Capture the cell that displays the provided text and extract its (X, Y) central coordinate. 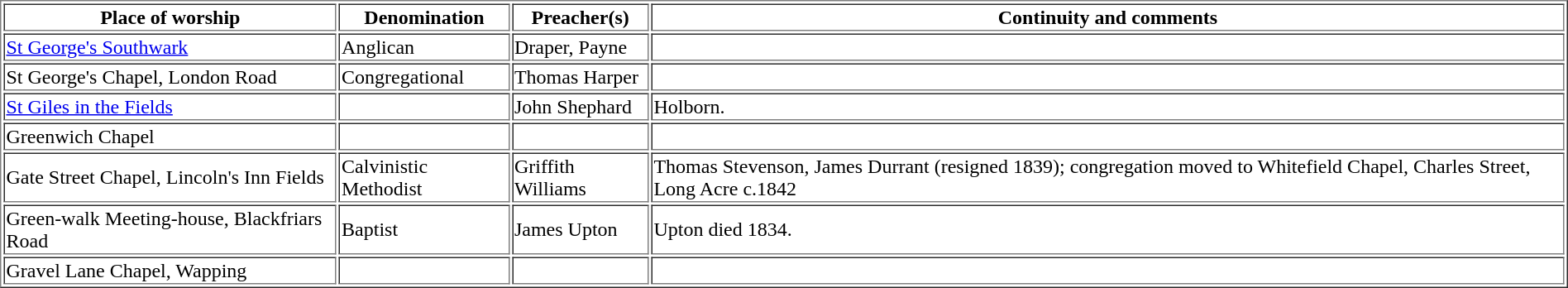
Congregational (424, 76)
Draper, Payne (581, 46)
Gravel Lane Chapel, Wapping (170, 270)
St Giles in the Fields (170, 106)
John Shephard (581, 106)
Upton died 1834. (1107, 230)
Gate Street Chapel, Lincoln's Inn Fields (170, 177)
Calvinistic Methodist (424, 177)
Thomas Harper (581, 76)
Continuity and comments (1107, 17)
Baptist (424, 230)
St George's Chapel, London Road (170, 76)
Thomas Stevenson, James Durrant (resigned 1839); congregation moved to Whitefield Chapel, Charles Street, Long Acre c.1842 (1107, 177)
Griffith Williams (581, 177)
Place of worship (170, 17)
Green-walk Meeting-house, Blackfriars Road (170, 230)
Preacher(s) (581, 17)
Denomination (424, 17)
James Upton (581, 230)
St George's Southwark (170, 46)
Anglican (424, 46)
Holborn. (1107, 106)
Greenwich Chapel (170, 136)
